Return the [X, Y] coordinate for the center point of the cell that contains the specified text.  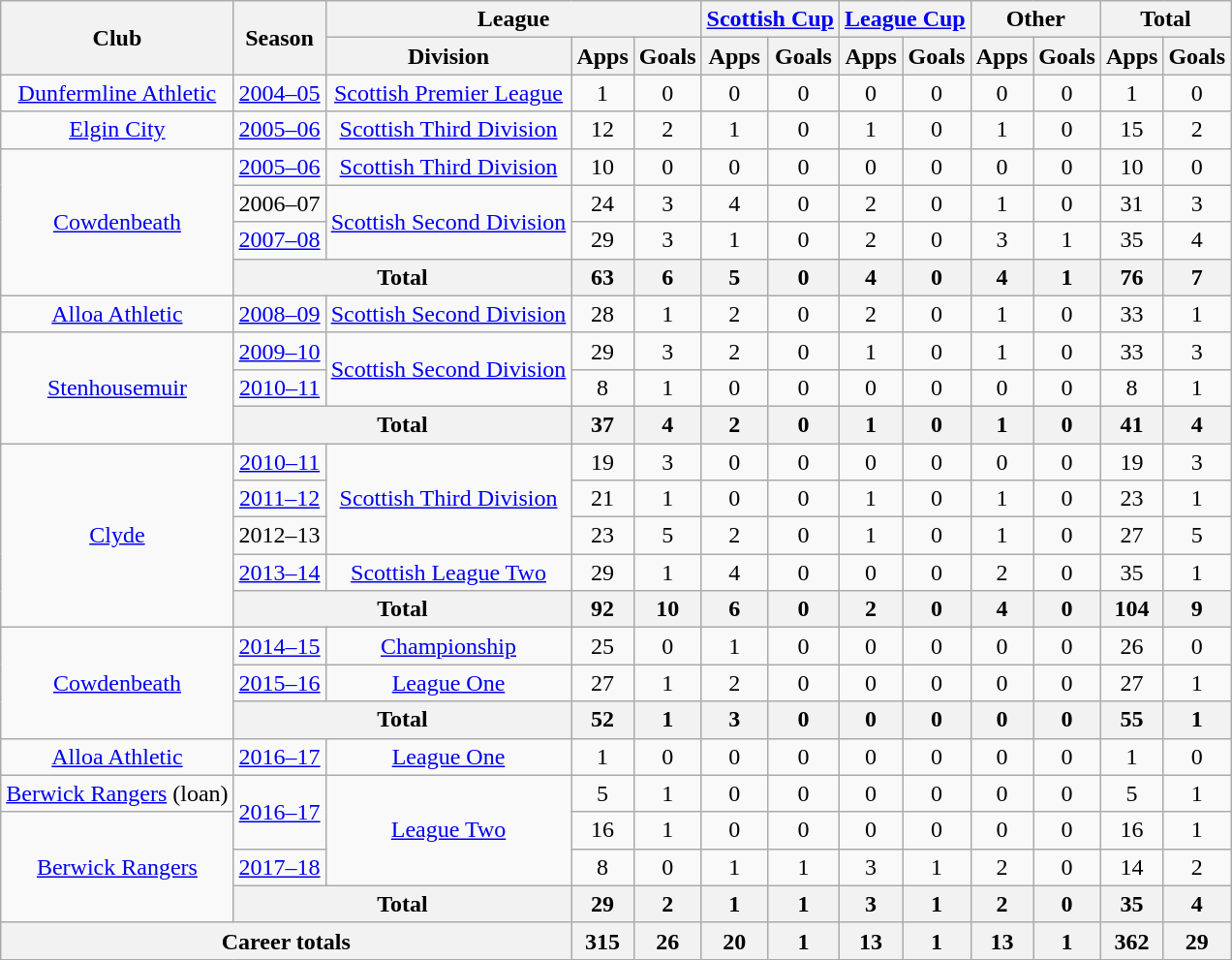
9 [1197, 609]
2011–12 [279, 499]
Scottish League Two [448, 573]
Dunfermline Athletic [117, 93]
14 [1131, 867]
2014–15 [279, 646]
Division [448, 56]
Season [279, 38]
7 [1197, 277]
Berwick Rangers [117, 867]
2015–16 [279, 683]
55 [1131, 720]
Clyde [117, 536]
Championship [448, 646]
315 [602, 941]
2008–09 [279, 314]
104 [1131, 609]
2012–13 [279, 536]
76 [1131, 277]
2017–18 [279, 867]
25 [602, 646]
Stenhousemuir [117, 387]
362 [1131, 941]
League [513, 19]
52 [602, 720]
2006–07 [279, 203]
31 [1131, 203]
12 [602, 130]
2013–14 [279, 573]
63 [602, 277]
Other [1035, 19]
41 [1131, 424]
15 [1131, 130]
21 [602, 499]
2007–08 [279, 240]
Club [117, 38]
28 [602, 314]
20 [734, 941]
Career totals [287, 941]
2004–05 [279, 93]
Berwick Rangers (loan) [117, 793]
Elgin City [117, 130]
Scottish Premier League [448, 93]
24 [602, 203]
League Cup [905, 19]
2009–10 [279, 351]
League Two [448, 830]
37 [602, 424]
Scottish Cup [770, 19]
92 [602, 609]
